Find where the given text appears and provide that cell's center as (x, y) coordinate. 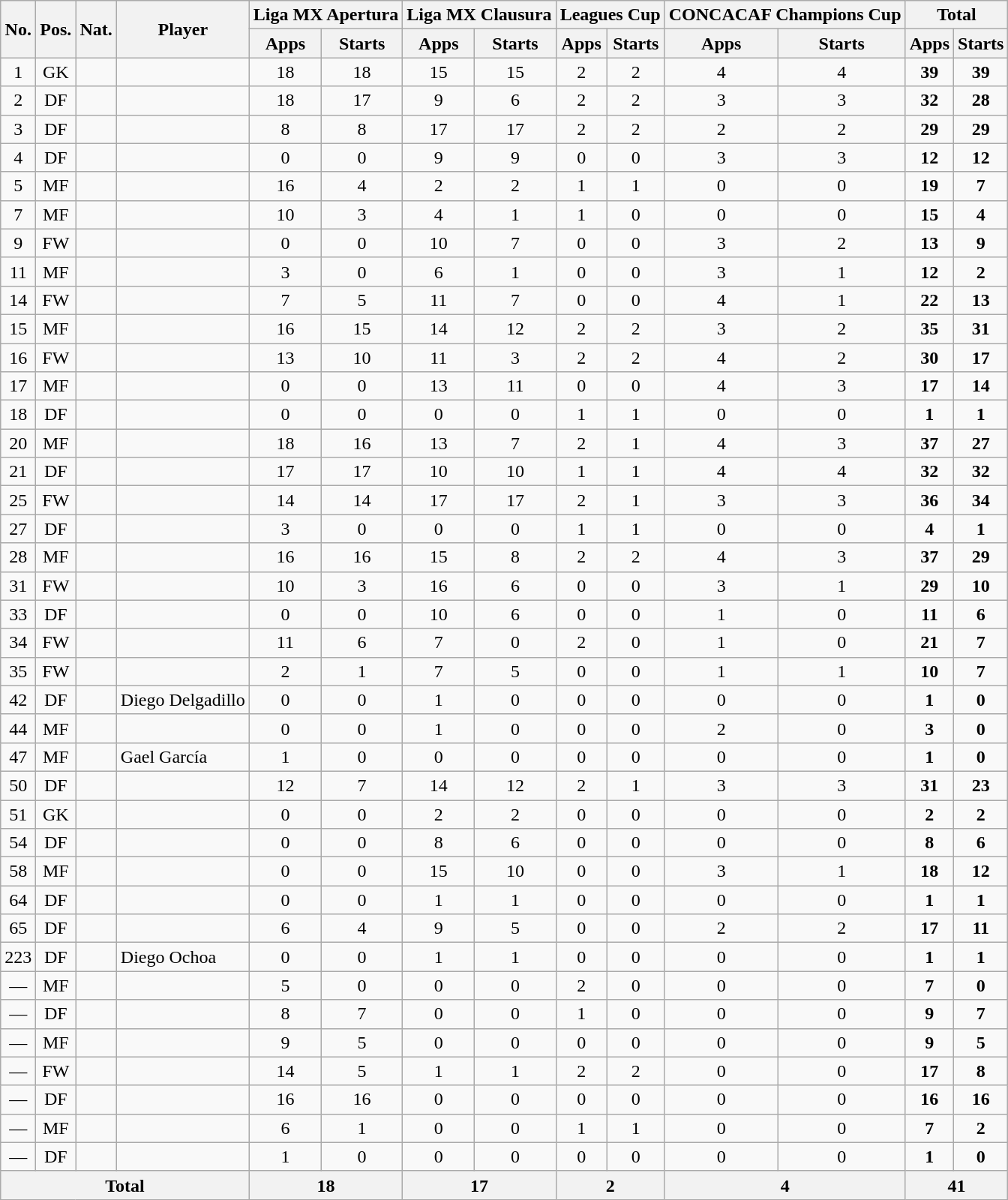
44 (18, 728)
58 (18, 871)
47 (18, 757)
19 (929, 186)
Diego Delgadillo (183, 700)
20 (18, 443)
51 (18, 814)
25 (18, 500)
Pos. (55, 29)
CONCACAF Champions Cup (784, 15)
No. (18, 29)
Nat. (96, 29)
Liga MX Clausura (479, 15)
42 (18, 700)
Liga MX Apertura (325, 15)
33 (18, 614)
30 (929, 358)
50 (18, 785)
65 (18, 928)
36 (929, 500)
23 (981, 785)
Gael García (183, 757)
22 (929, 300)
Player (183, 29)
41 (957, 1185)
54 (18, 843)
223 (18, 957)
64 (18, 900)
Leagues Cup (610, 15)
Diego Ochoa (183, 957)
